For the text-containing cell, return its midpoint in [x, y] coordinate format. 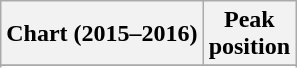
Chart (2015–2016) [102, 34]
Peak position [249, 34]
